Output the (X, Y) coordinate of the center of the cell containing the given text.  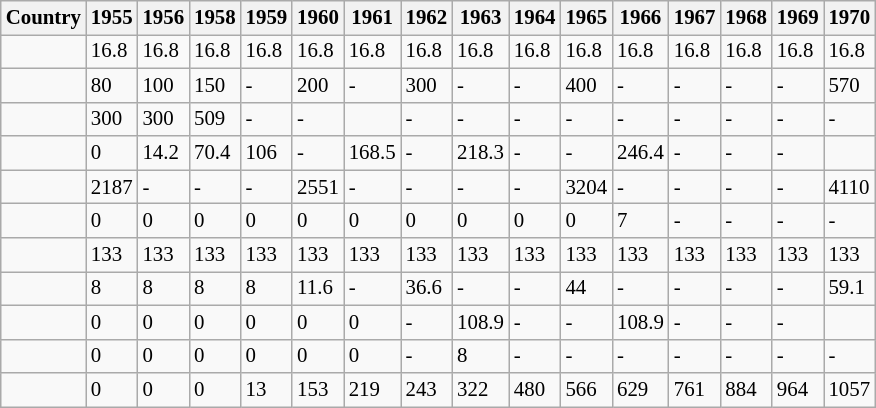
1955 (112, 18)
218.3 (480, 153)
36.6 (427, 288)
1964 (535, 18)
200 (318, 85)
629 (640, 390)
964 (798, 390)
13 (267, 390)
322 (480, 390)
1968 (746, 18)
243 (427, 390)
59.1 (850, 288)
1969 (798, 18)
1966 (640, 18)
570 (850, 85)
1057 (850, 390)
80 (112, 85)
11.6 (318, 288)
44 (586, 288)
1963 (480, 18)
100 (164, 85)
1956 (164, 18)
1962 (427, 18)
761 (695, 390)
150 (215, 85)
70.4 (215, 153)
1967 (695, 18)
1958 (215, 18)
14.2 (164, 153)
566 (586, 390)
3204 (586, 187)
509 (215, 119)
2187 (112, 187)
4110 (850, 187)
884 (746, 390)
106 (267, 153)
2551 (318, 187)
7 (640, 221)
168.5 (372, 153)
1970 (850, 18)
246.4 (640, 153)
1960 (318, 18)
219 (372, 390)
Country (44, 18)
480 (535, 390)
400 (586, 85)
1959 (267, 18)
1961 (372, 18)
153 (318, 390)
1965 (586, 18)
